Provide the [x, y] coordinate of the cell's center where the given text is located.  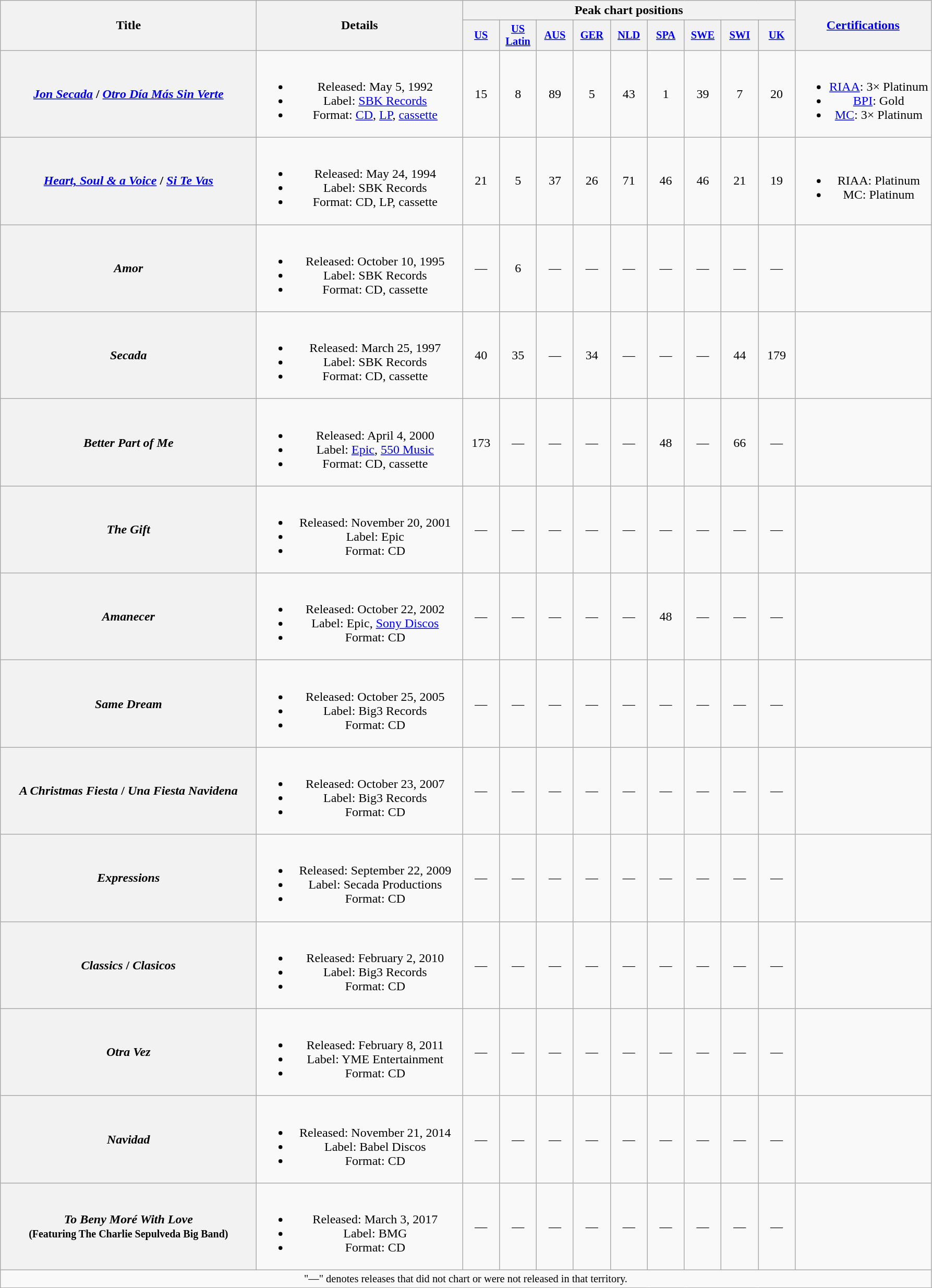
US [481, 35]
44 [740, 356]
Heart, Soul & a Voice / Si Te Vas [128, 181]
Amanecer [128, 616]
71 [629, 181]
39 [703, 94]
AUS [555, 35]
Certifications [864, 26]
37 [555, 181]
NLD [629, 35]
89 [555, 94]
8 [518, 94]
Released: February 2, 2010Label: Big3 RecordsFormat: CD [360, 965]
Released: November 21, 2014Label: Babel DiscosFormat: CD [360, 1139]
173 [481, 442]
19 [777, 181]
Released: May 24, 1994Label: SBK RecordsFormat: CD, LP, cassette [360, 181]
Amor [128, 268]
To Beny Moré With Love(Featuring The Charlie Sepulveda Big Band) [128, 1226]
Released: April 4, 2000Label: Epic, 550 MusicFormat: CD, cassette [360, 442]
Peak chart positions [629, 10]
RIAA: 3× PlatinumBPI: GoldMC: 3× Platinum [864, 94]
Otra Vez [128, 1052]
Released: February 8, 2011Label: YME EntertainmentFormat: CD [360, 1052]
Released: October 22, 2002Label: Epic, Sony DiscosFormat: CD [360, 616]
Details [360, 26]
The Gift [128, 530]
Released: March 25, 1997Label: SBK RecordsFormat: CD, cassette [360, 356]
Better Part of Me [128, 442]
GER [591, 35]
15 [481, 94]
43 [629, 94]
40 [481, 356]
20 [777, 94]
Released: May 5, 1992Label: SBK RecordsFormat: CD, LP, cassette [360, 94]
6 [518, 268]
Released: September 22, 2009Label: Secada ProductionsFormat: CD [360, 878]
1 [665, 94]
Same Dream [128, 704]
SWE [703, 35]
Expressions [128, 878]
7 [740, 94]
66 [740, 442]
Jon Secada / Otro Día Más Sin Verte [128, 94]
Released: November 20, 2001Label: EpicFormat: CD [360, 530]
26 [591, 181]
34 [591, 356]
Navidad [128, 1139]
SPA [665, 35]
Released: March 3, 2017Label: BMGFormat: CD [360, 1226]
A Christmas Fiesta / Una Fiesta Navidena [128, 791]
Released: October 10, 1995Label: SBK RecordsFormat: CD, cassette [360, 268]
Secada [128, 356]
SWI [740, 35]
UK [777, 35]
Released: October 25, 2005Label: Big3 RecordsFormat: CD [360, 704]
Title [128, 26]
35 [518, 356]
Released: October 23, 2007Label: Big3 RecordsFormat: CD [360, 791]
179 [777, 356]
RIAA: PlatinumMC: Platinum [864, 181]
"—" denotes releases that did not chart or were not released in that territory. [466, 1279]
US Latin [518, 35]
Classics / Clasicos [128, 965]
